Scan for the cell matching the given text and deliver its (x, y) coordinate at center. 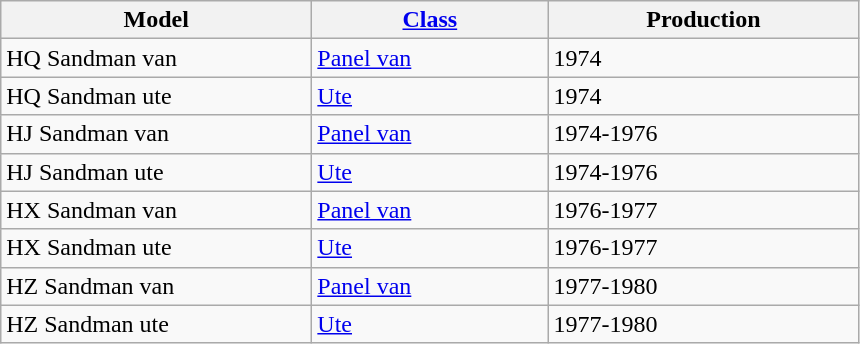
HQ Sandman van (156, 58)
HZ Sandman van (156, 286)
HJ Sandman van (156, 134)
HZ Sandman ute (156, 324)
HX Sandman ute (156, 248)
HQ Sandman ute (156, 96)
Class (430, 20)
Model (156, 20)
HJ Sandman ute (156, 172)
Production (704, 20)
HX Sandman van (156, 210)
